Locate the cell with the specified text and output its (X, Y) center coordinate. 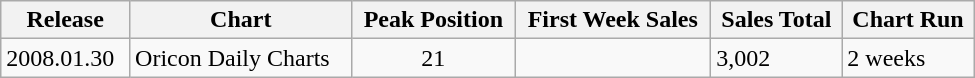
Peak Position (434, 20)
Release (66, 20)
2008.01.30 (66, 58)
Sales Total (776, 20)
Oricon Daily Charts (241, 58)
Chart Run (908, 20)
21 (434, 58)
2 weeks (908, 58)
3,002 (776, 58)
First Week Sales (613, 20)
Chart (241, 20)
